Find where the given text appears and provide that cell's center as [X, Y] coordinate. 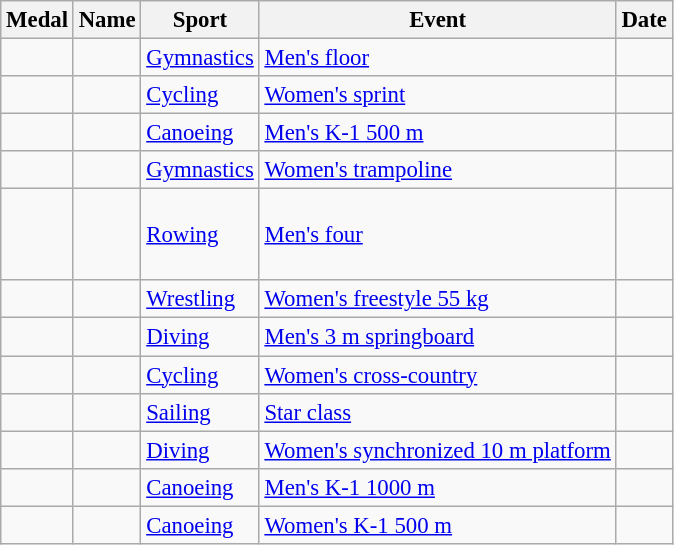
Rowing [200, 235]
Event [438, 20]
Women's cross-country [438, 375]
Men's 3 m springboard [438, 337]
Sailing [200, 412]
Wrestling [200, 299]
Men's four [438, 235]
Date [644, 20]
Men's K-1 1000 m [438, 487]
Men's floor [438, 58]
Medal [38, 20]
Name [107, 20]
Women's trampoline [438, 170]
Men's K-1 500 m [438, 133]
Women's K-1 500 m [438, 525]
Women's synchronized 10 m platform [438, 450]
Star class [438, 412]
Women's sprint [438, 95]
Women's freestyle 55 kg [438, 299]
Sport [200, 20]
